For the text-containing cell, return its midpoint in [x, y] coordinate format. 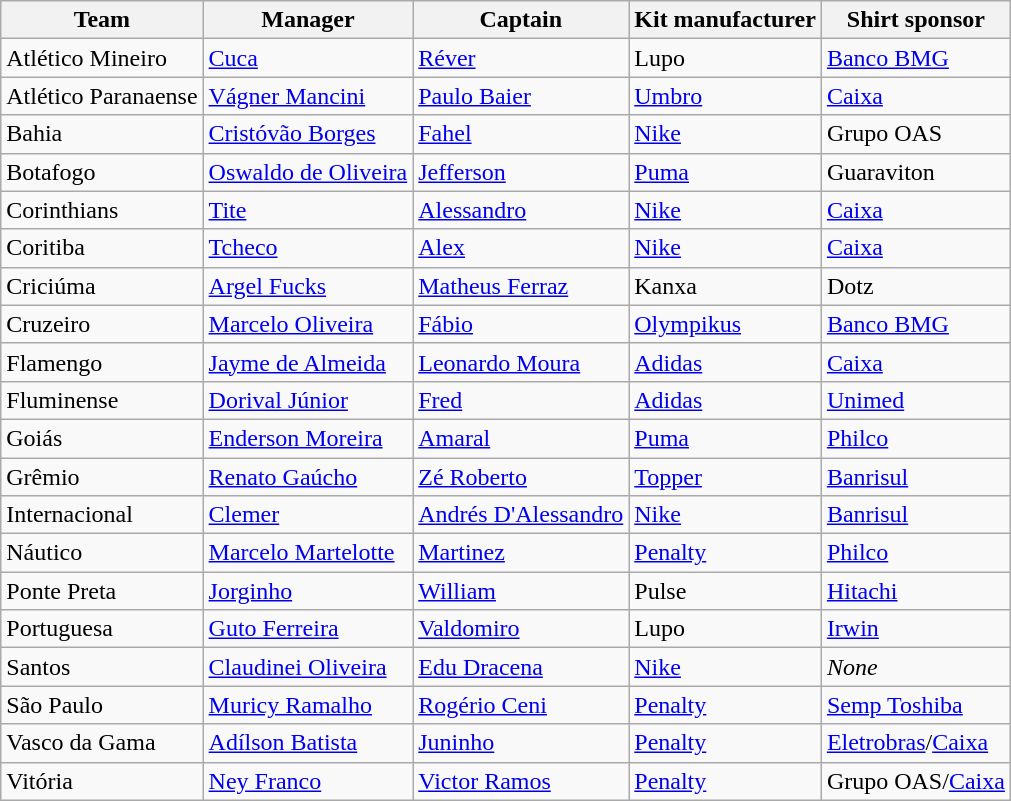
Cristóvão Borges [308, 134]
Guto Ferreira [308, 629]
Ney Franco [308, 781]
Alex [521, 248]
Semp Toshiba [916, 705]
Criciúma [102, 286]
Irwin [916, 629]
Vitória [102, 781]
Hitachi [916, 591]
Portuguesa [102, 629]
Tite [308, 210]
Vasco da Gama [102, 743]
William [521, 591]
Manager [308, 20]
Corinthians [102, 210]
Clemer [308, 515]
Unimed [916, 400]
Matheus Ferraz [521, 286]
Grêmio [102, 477]
Leonardo Moura [521, 362]
Marcelo Oliveira [308, 324]
Fahel [521, 134]
Zé Roberto [521, 477]
Internacional [102, 515]
Flamengo [102, 362]
Juninho [521, 743]
Rogério Ceni [521, 705]
Shirt sponsor [916, 20]
Ponte Preta [102, 591]
Jayme de Almeida [308, 362]
Vágner Mancini [308, 96]
Team [102, 20]
Coritiba [102, 248]
Fred [521, 400]
Claudinei Oliveira [308, 667]
Grupo OAS [916, 134]
Kit manufacturer [726, 20]
Edu Dracena [521, 667]
São Paulo [102, 705]
Umbro [726, 96]
Adílson Batista [308, 743]
Oswaldo de Oliveira [308, 172]
Dotz [916, 286]
Olympikus [726, 324]
Enderson Moreira [308, 438]
Bahia [102, 134]
Valdomiro [521, 629]
Argel Fucks [308, 286]
Grupo OAS/Caixa [916, 781]
Tcheco [308, 248]
Dorival Júnior [308, 400]
Eletrobras/Caixa [916, 743]
Renato Gaúcho [308, 477]
Muricy Ramalho [308, 705]
Guaraviton [916, 172]
Santos [102, 667]
Captain [521, 20]
Amaral [521, 438]
None [916, 667]
Marcelo Martelotte [308, 553]
Pulse [726, 591]
Goiás [102, 438]
Cruzeiro [102, 324]
Fábio [521, 324]
Martinez [521, 553]
Cuca [308, 58]
Botafogo [102, 172]
Fluminense [102, 400]
Alessandro [521, 210]
Atlético Paranaense [102, 96]
Atlético Mineiro [102, 58]
Jorginho [308, 591]
Andrés D'Alessandro [521, 515]
Réver [521, 58]
Victor Ramos [521, 781]
Kanxa [726, 286]
Topper [726, 477]
Náutico [102, 553]
Paulo Baier [521, 96]
Jefferson [521, 172]
